For the text-containing cell, return its midpoint in [X, Y] coordinate format. 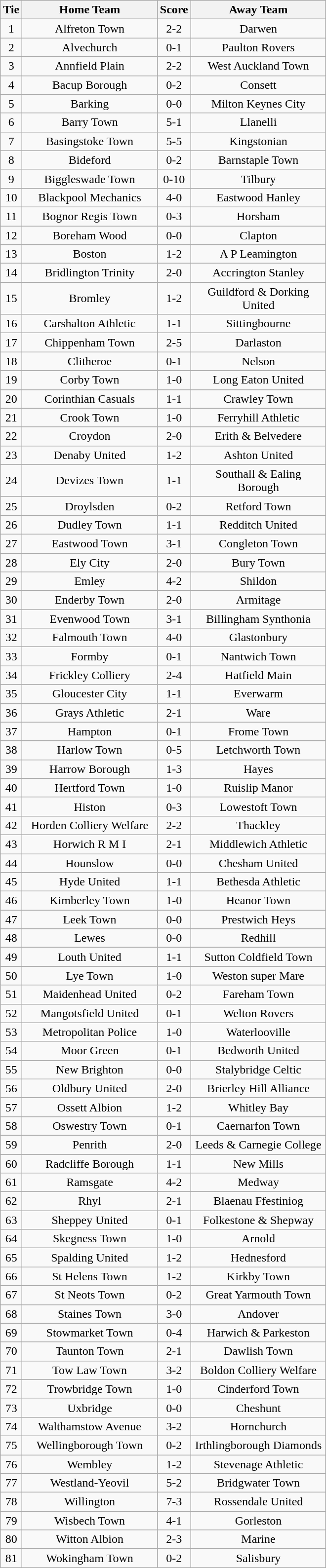
Eastwood Hanley [258, 197]
St Helens Town [90, 1276]
Shildon [258, 581]
Medway [258, 1183]
27 [11, 543]
Stalybridge Celtic [258, 1070]
13 [11, 254]
Barry Town [90, 122]
Erith & Belvedere [258, 436]
New Mills [258, 1163]
Llanelli [258, 122]
Welton Rovers [258, 1013]
Hounslow [90, 863]
Dawlish Town [258, 1351]
54 [11, 1051]
Billingham Synthonia [258, 619]
Mangotsfield United [90, 1013]
Brierley Hill Alliance [258, 1088]
Westland-Yeovil [90, 1483]
West Auckland Town [258, 66]
Skegness Town [90, 1239]
7 [11, 141]
76 [11, 1464]
67 [11, 1295]
Clapton [258, 235]
Radcliffe Borough [90, 1163]
Leeds & Carnegie College [258, 1145]
26 [11, 525]
15 [11, 298]
Dudley Town [90, 525]
Moor Green [90, 1051]
Long Eaton United [258, 380]
Histon [90, 806]
36 [11, 713]
81 [11, 1558]
14 [11, 273]
Crawley Town [258, 399]
53 [11, 1032]
0-4 [174, 1333]
Wembley [90, 1464]
2-4 [174, 675]
23 [11, 455]
64 [11, 1239]
11 [11, 216]
31 [11, 619]
Ware [258, 713]
68 [11, 1314]
Gloucester City [90, 694]
Marine [258, 1539]
45 [11, 882]
Barnstaple Town [258, 160]
63 [11, 1220]
79 [11, 1521]
Cheshunt [258, 1408]
Falmouth Town [90, 638]
Oldbury United [90, 1088]
Whitley Bay [258, 1107]
Andover [258, 1314]
Nelson [258, 361]
Heanor Town [258, 901]
Lewes [90, 938]
24 [11, 481]
65 [11, 1258]
18 [11, 361]
Formby [90, 656]
Ashton United [258, 455]
61 [11, 1183]
78 [11, 1502]
34 [11, 675]
Bury Town [258, 562]
Maidenhead United [90, 994]
7-3 [174, 1502]
33 [11, 656]
52 [11, 1013]
Taunton Town [90, 1351]
Letchworth Town [258, 750]
3 [11, 66]
49 [11, 957]
Crook Town [90, 418]
38 [11, 750]
Wisbech Town [90, 1521]
1-3 [174, 769]
72 [11, 1389]
A P Leamington [258, 254]
Staines Town [90, 1314]
5-5 [174, 141]
Carshalton Athletic [90, 324]
Consett [258, 85]
Horden Colliery Welfare [90, 825]
Bromley [90, 298]
Bacup Borough [90, 85]
Horsham [258, 216]
73 [11, 1408]
Ossett Albion [90, 1107]
48 [11, 938]
Great Yarmouth Town [258, 1295]
19 [11, 380]
Kirkby Town [258, 1276]
Irthlingborough Diamonds [258, 1445]
57 [11, 1107]
Rhyl [90, 1201]
Darwen [258, 29]
Redhill [258, 938]
Alvechurch [90, 47]
Oswestry Town [90, 1126]
Harrow Borough [90, 769]
Folkestone & Shepway [258, 1220]
Hampton [90, 731]
Nantwich Town [258, 656]
Ramsgate [90, 1183]
20 [11, 399]
Penrith [90, 1145]
2-5 [174, 343]
Hednesford [258, 1258]
Willington [90, 1502]
41 [11, 806]
29 [11, 581]
6 [11, 122]
Emley [90, 581]
Ely City [90, 562]
9 [11, 179]
46 [11, 901]
Redditch United [258, 525]
Boldon Colliery Welfare [258, 1370]
Spalding United [90, 1258]
28 [11, 562]
Bedworth United [258, 1051]
Biggleswade Town [90, 179]
Tow Law Town [90, 1370]
Grays Athletic [90, 713]
Wellingborough Town [90, 1445]
Score [174, 10]
Salisbury [258, 1558]
Hertford Town [90, 788]
Weston super Mare [258, 976]
Thackley [258, 825]
51 [11, 994]
58 [11, 1126]
Away Team [258, 10]
77 [11, 1483]
59 [11, 1145]
Arnold [258, 1239]
Bridgwater Town [258, 1483]
Gorleston [258, 1521]
Croydon [90, 436]
Bridlington Trinity [90, 273]
Middlewich Athletic [258, 844]
Walthamstow Avenue [90, 1426]
Clitheroe [90, 361]
Alfreton Town [90, 29]
0-10 [174, 179]
50 [11, 976]
Waterlooville [258, 1032]
Prestwich Heys [258, 919]
Louth United [90, 957]
Trowbridge Town [90, 1389]
Ferryhill Athletic [258, 418]
5-1 [174, 122]
Corinthian Casuals [90, 399]
Stevenage Athletic [258, 1464]
Barking [90, 104]
Cinderford Town [258, 1389]
Blackpool Mechanics [90, 197]
Leek Town [90, 919]
Glastonbury [258, 638]
Everwarm [258, 694]
47 [11, 919]
Retford Town [258, 506]
Hornchurch [258, 1426]
Enderby Town [90, 600]
39 [11, 769]
75 [11, 1445]
Bethesda Athletic [258, 882]
Bideford [90, 160]
Harlow Town [90, 750]
Congleton Town [258, 543]
16 [11, 324]
Frickley Colliery [90, 675]
80 [11, 1539]
Eastwood Town [90, 543]
Witton Albion [90, 1539]
70 [11, 1351]
Home Team [90, 10]
Corby Town [90, 380]
Denaby United [90, 455]
Droylsden [90, 506]
Milton Keynes City [258, 104]
10 [11, 197]
Fareham Town [258, 994]
Chippenham Town [90, 343]
Stowmarket Town [90, 1333]
Evenwood Town [90, 619]
Kimberley Town [90, 901]
Sheppey United [90, 1220]
New Brighton [90, 1070]
Boston [90, 254]
21 [11, 418]
30 [11, 600]
Sutton Coldfield Town [258, 957]
Paulton Rovers [258, 47]
Horwich R M I [90, 844]
Frome Town [258, 731]
25 [11, 506]
74 [11, 1426]
Boreham Wood [90, 235]
Metropolitan Police [90, 1032]
3-0 [174, 1314]
42 [11, 825]
Southall & Ealing Borough [258, 481]
Tilbury [258, 179]
37 [11, 731]
12 [11, 235]
Accrington Stanley [258, 273]
Chesham United [258, 863]
44 [11, 863]
2-3 [174, 1539]
0-5 [174, 750]
Guildford & Dorking United [258, 298]
1 [11, 29]
5-2 [174, 1483]
Tie [11, 10]
2 [11, 47]
Darlaston [258, 343]
Basingstoke Town [90, 141]
35 [11, 694]
Devizes Town [90, 481]
22 [11, 436]
Uxbridge [90, 1408]
4 [11, 85]
32 [11, 638]
55 [11, 1070]
69 [11, 1333]
Sittingbourne [258, 324]
Bognor Regis Town [90, 216]
Caernarfon Town [258, 1126]
5 [11, 104]
Lye Town [90, 976]
Ruislip Manor [258, 788]
Armitage [258, 600]
60 [11, 1163]
Rossendale United [258, 1502]
Kingstonian [258, 141]
Blaenau Ffestiniog [258, 1201]
Wokingham Town [90, 1558]
4-1 [174, 1521]
43 [11, 844]
Hayes [258, 769]
17 [11, 343]
62 [11, 1201]
St Neots Town [90, 1295]
40 [11, 788]
Hyde United [90, 882]
66 [11, 1276]
Hatfield Main [258, 675]
56 [11, 1088]
Harwich & Parkeston [258, 1333]
Annfield Plain [90, 66]
Lowestoft Town [258, 806]
71 [11, 1370]
8 [11, 160]
